Determine the [x, y] coordinate at the center of the cell enclosing the given text.  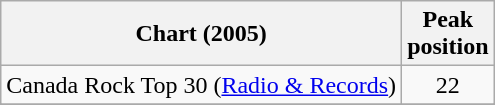
Chart (2005) [202, 34]
Peakposition [448, 34]
Canada Rock Top 30 (Radio & Records) [202, 85]
22 [448, 85]
